For the text-containing cell, return its midpoint in [x, y] coordinate format. 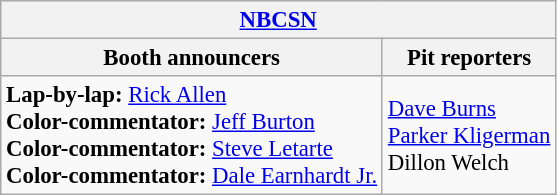
Dave BurnsParker KligermanDillon Welch [468, 136]
Lap-by-lap: Rick AllenColor-commentator: Jeff BurtonColor-commentator: Steve LetarteColor-commentator: Dale Earnhardt Jr. [192, 136]
Booth announcers [192, 58]
Pit reporters [468, 58]
NBCSN [278, 20]
